From the cell containing the given text, extract its center point as [X, Y] coordinate. 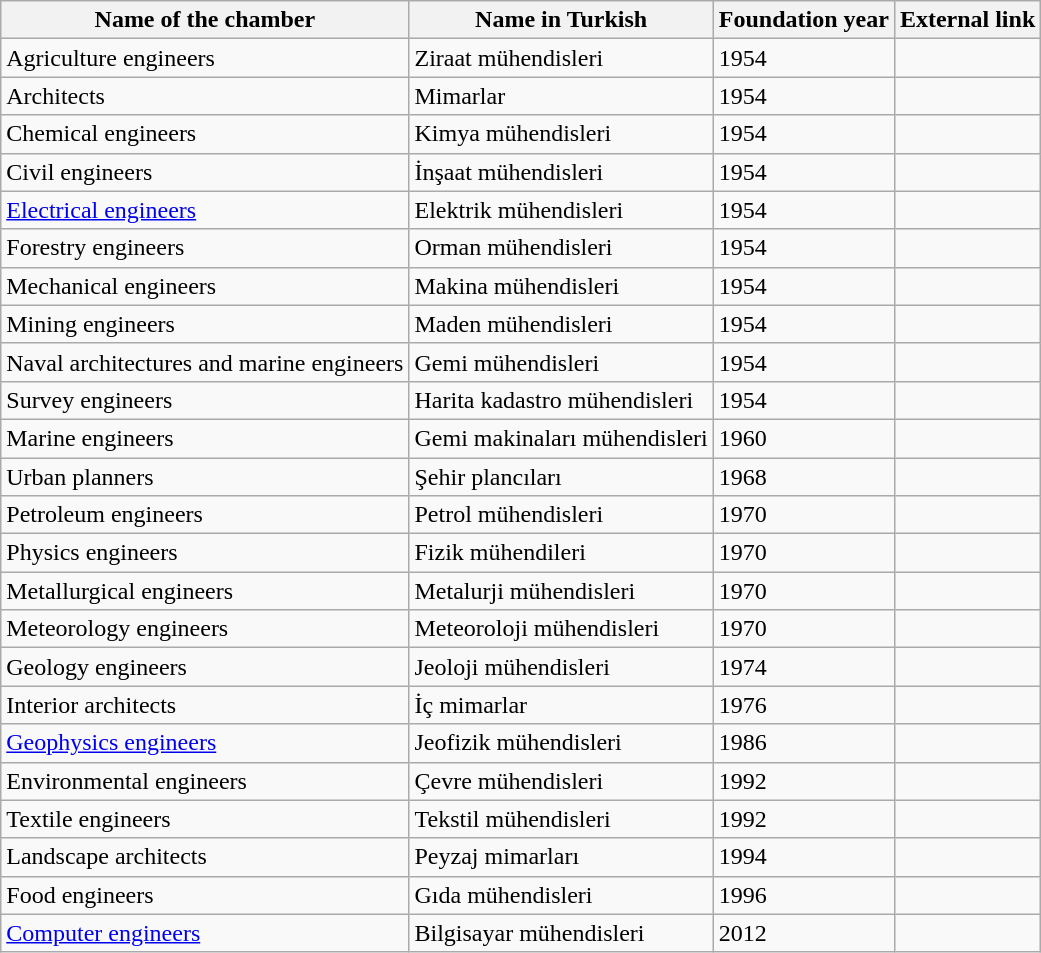
Tekstil mühendisleri [561, 819]
Petroleum engineers [205, 515]
Çevre mühendisleri [561, 781]
Fizik mühendileri [561, 553]
Şehir plancıları [561, 477]
Architects [205, 96]
Agriculture engineers [205, 58]
Jeoloji mühendisleri [561, 667]
1960 [804, 438]
Elektrik mühendisleri [561, 210]
Jeofizik mühendisleri [561, 743]
İç mimarlar [561, 705]
1968 [804, 477]
Interior architects [205, 705]
Geology engineers [205, 667]
Ziraat mühendisleri [561, 58]
Metallurgical engineers [205, 591]
2012 [804, 933]
Name of the chamber [205, 20]
İnşaat mühendisleri [561, 172]
Gemi mühendisleri [561, 362]
1986 [804, 743]
Metalurji mühendisleri [561, 591]
Textile engineers [205, 819]
Physics engineers [205, 553]
Mimarlar [561, 96]
Harita kadastro mühendisleri [561, 400]
Naval architectures and marine engineers [205, 362]
Orman mühendisleri [561, 248]
Gıda mühendisleri [561, 895]
1976 [804, 705]
1974 [804, 667]
Petrol mühendisleri [561, 515]
Peyzaj mimarları [561, 857]
Mechanical engineers [205, 286]
Urban planners [205, 477]
Chemical engineers [205, 134]
Landscape architects [205, 857]
Forestry engineers [205, 248]
Makina mühendisleri [561, 286]
Meteorology engineers [205, 629]
Geophysics engineers [205, 743]
Survey engineers [205, 400]
Computer engineers [205, 933]
External link [967, 20]
Foundation year [804, 20]
1994 [804, 857]
Meteoroloji mühendisleri [561, 629]
Electrical engineers [205, 210]
Mining engineers [205, 324]
Gemi makinaları mühendisleri [561, 438]
1996 [804, 895]
Marine engineers [205, 438]
Name in Turkish [561, 20]
Kimya mühendisleri [561, 134]
Maden mühendisleri [561, 324]
Food engineers [205, 895]
Civil engineers [205, 172]
Bilgisayar mühendisleri [561, 933]
Environmental engineers [205, 781]
